Search for the cell housing the specified text and yield its [X, Y] center coordinate. 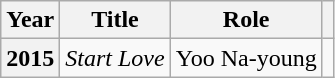
Role [246, 20]
Start Love [115, 58]
Title [115, 20]
Yoo Na-young [246, 58]
2015 [30, 58]
Year [30, 20]
